Return (x, y) of the center of cell containing provided text 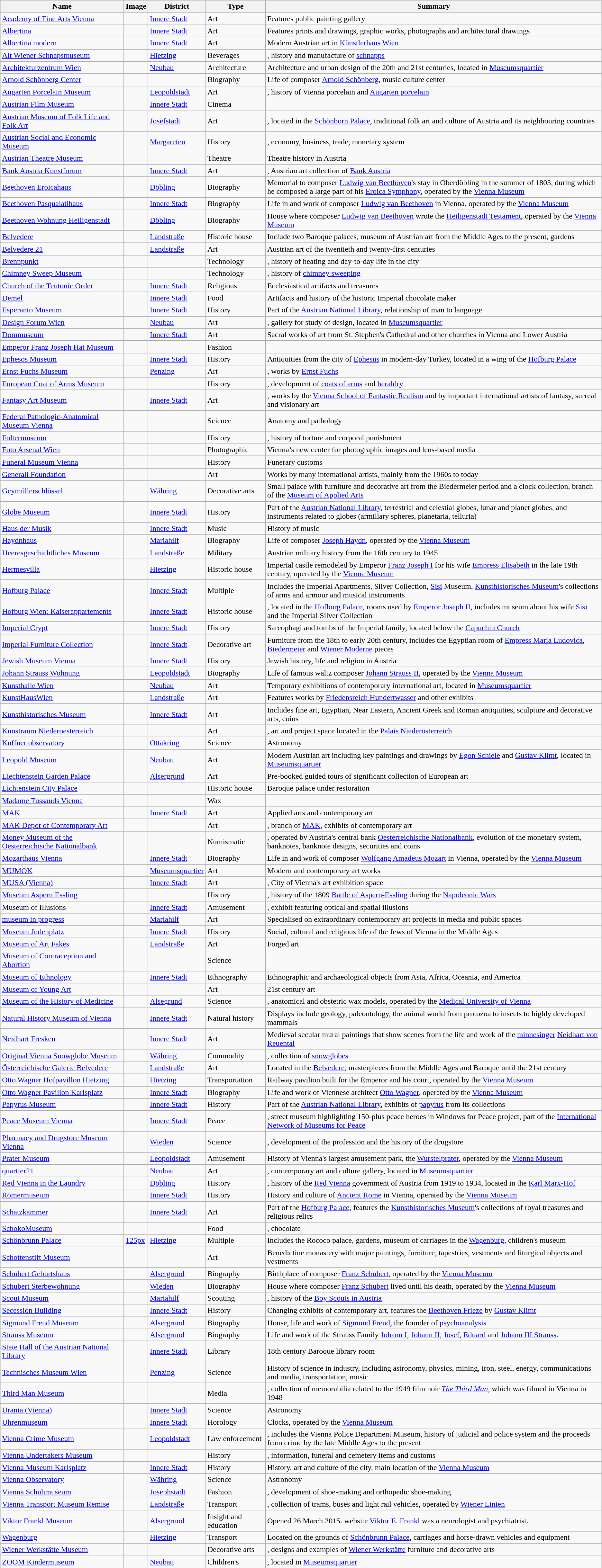
Money Museum of the Oesterreichische Nationalbank (62, 841)
, history and manufacture of schnapps (433, 55)
MUSA (Vienna) (62, 883)
Albertina modern (62, 43)
, Austrian art collection of Bank Austria (433, 171)
Imperial castle remodeled by Emperor Franz Joseph I for his wife Empress Elisabeth in the late 19th century, operated by the Vienna Museum (433, 569)
Ernst Fuchs Museum (62, 371)
Summary (433, 6)
Pre-booked guided tours of significant collection of European art (433, 776)
Austrian Film Museum (62, 104)
Haydnhaus (62, 541)
Medieval secular mural paintings that show scenes from the life and work of the minnesinger Neidhart von Reuental (433, 1039)
Otto Wagner Pavilion Karlsplatz (62, 1092)
, contemporary art and culture gallery, located in Museumsquartier (433, 1171)
State Hall of the Austrian National Library (62, 1352)
, history of heating and day-to-day life in the city (433, 261)
Lichtenstein City Palace (62, 788)
, chocolate (433, 1228)
Furniture from the 18th to early 20th century, includes the Egyptian room of Empress Maria Ludovica, Biedermeier and Wiener Moderne pieces (433, 644)
Include two Baroque palaces, museum of Austrian art from the Middle Ages to the present, gardens (433, 237)
Part of the Austrian National Library, relationship of man to language (433, 310)
Church of the Teutonic Order (62, 286)
Austrian Social and Economic Museum (62, 141)
Augarten Porcelain Museum (62, 92)
Architecture (235, 67)
Prater Museum (62, 1159)
, located in the Schönborn Palace, traditional folk art and culture of Austria and its neighbouring countries (433, 121)
Media (235, 1393)
Ottakring (177, 743)
MAK Depot of Contemporary Art (62, 825)
Foto Arsenal Wien (62, 450)
, art and project space located in the Palais Niederösterreich (433, 731)
Kunsthalle Wien (62, 685)
Includes the Imperial Apartments, Silver Collection, Sisi Museum, Kunsthistorisches Museum's collections of arms and armour and musical instruments (433, 590)
Hofburg Palace (62, 590)
Benedictine monastery with major paintings, furniture, tapestries, vestments and liturgical objects and vestments (433, 1257)
Museum of Young Art (62, 989)
Schatzkammer (62, 1212)
Theatre (235, 158)
Leopold Museum (62, 760)
, gallery for study of design, located in Museumsquartier (433, 322)
Emperor Franz Joseph Hat Museum (62, 347)
Otto Wagner Hofpavillon Hietzing (62, 1080)
, development of coats of arms and heraldry (433, 383)
museum in progress (62, 919)
Third Man Museum (62, 1393)
, history of Vienna porcelain and Augarten porcelain (433, 92)
Natural History Museum of Vienna (62, 1018)
Vienna Transport Museum Remise (62, 1504)
Academy of Fine Arts Vienna (62, 19)
KunstHausWien (62, 698)
Austrian Museum of Folk Life and Folk Art (62, 121)
History of science in industry, including astronomy, physics, mining, iron, steel, energy, communications and media, transportation, music (433, 1372)
Uhrenmuseum (62, 1422)
, works by Ernst Fuchs (433, 371)
Image (136, 6)
Sarcophagi and tombs of the Imperial family, located below the Capuchin Church (433, 628)
, history of the Boy Scouts in Austria (433, 1298)
, economy, business, trade, monetary system (433, 141)
Birthplace of composer Franz Schubert, operated by the Vienna Museum (433, 1274)
Schubert Sterbewohnung (62, 1286)
, information, funeral and cemetery items and customs (433, 1455)
Dommuseum (62, 335)
Kunstraum Niederoesterreich (62, 731)
Children's (235, 1562)
Neidhart Fresken (62, 1039)
Vienna Crime Museum (62, 1438)
Specialised on extraordinary contemporary art projects in media and public spaces (433, 919)
Josefstadt (177, 121)
Kunsthistorisches Museum (62, 714)
Name (62, 6)
Numismatic (235, 841)
Beverages (235, 55)
Baroque palace under restoration (433, 788)
MAK (62, 813)
Applied arts and contemporary art (433, 813)
Madame Tussauds Vienna (62, 801)
Geymüllerschlössel (62, 491)
Belvedere (62, 237)
Römermuseum (62, 1195)
Transportation (235, 1080)
Beethoven Pasqualatihaus (62, 204)
District (177, 6)
Esperanto Museum (62, 310)
Theatre history in Austria (433, 158)
House, life and work of Sigmund Freud, the founder of psychoanalysis (433, 1322)
Religious (235, 286)
, City of Vienna's art exhibition space (433, 883)
Vienna Museum Karlsplatz (62, 1467)
Hofburg Wien: Kaiserappartements (62, 611)
Papyrus Museum (62, 1105)
History and culture of Ancient Rome in Vienna, operated by the Vienna Museum (433, 1195)
, exhibit featuring optical and spatial illusions (433, 907)
Natural history (235, 1018)
Globe Museum (62, 512)
Ethnographic and archaeological objects from Asia, Africa, Oceania, and America (433, 977)
SchokoMuseum (62, 1228)
Modern Austrian art in Künstlerhaus Wien (433, 43)
, street museum highlighting 150-plus peace heroes in Windows for Peace project, part of the International Network of Museums for Peace (433, 1121)
Vienna’s new center for photographic images and lens-based media (433, 450)
Includes the Rococo palace, gardens, museum of carriages in the Wagenburg, children's museum (433, 1241)
Temporary exhibitions of contemporary international art, located in Museumsquartier (433, 685)
Artifacts and history of the historic Imperial chocolate maker (433, 298)
Schönbrunn Palace (62, 1241)
Mozarthaus Vienna (62, 858)
Belvedere 21 (62, 249)
Austrian military history from the 16th century to 1945 (433, 553)
Architecture and urban design of the 20th and 21st centuries, located in Museumsquartier (433, 67)
Commodity (235, 1055)
Life of composer Joseph Haydn, operated by the Vienna Museum (433, 541)
Chimney Sweep Museum (62, 273)
Peace Museum Vienna (62, 1121)
, branch of MAK, exhibits of contemporary art (433, 825)
Features works by Friedensreich Hundertwasser and other exhibits (433, 698)
Modern Austrian art including key paintings and drawings by Egon Schiele and Gustav Klimt, located in Museumsquartier (433, 760)
Liechtenstein Garden Palace (62, 776)
Life in and work of composer Ludwig van Beethoven in Vienna, operated by the Vienna Museum (433, 204)
Jewish history, life and religion in Austria (433, 661)
, history of the 1809 Battle of Aspern-Essling during the Napoleonic Wars (433, 895)
Ethnography (235, 977)
, development of shoe-making and orthopedic shoe-making (433, 1492)
European Coat of Arms Museum (62, 383)
Arnold Schönberg Center (62, 80)
Wax (235, 801)
Generali Foundation (62, 474)
Josephstadt (177, 1492)
Beethoven Wohnung Heiligenstadt (62, 220)
History of Vienna's largest amusement park, the Wurstelprater, operated by the Vienna Museum (433, 1159)
Johann Strauss Wohnung (62, 673)
125px (136, 1241)
Library (235, 1352)
Hermesvilla (62, 569)
ZOOM Kindermuseum (62, 1562)
Military (235, 553)
Strauss Museum (62, 1335)
, history of the Red Vienna government of Austria from 1919 to 1934, located in the Karl Marx-Hof (433, 1183)
Scouting (235, 1298)
, anatomical and obstetric wax models, operated by the Medical University of Vienna (433, 1001)
Pharmacy and Drugstore Museum Vienna (62, 1142)
Museum of Ethnology (62, 977)
Railway pavilion built for the Emperor and his court, operated by the Vienna Museum (433, 1080)
, works by the Vienna School of Fantastic Realism and by important international artists of fantasy, surreal and visionary art (433, 400)
Small palace with furniture and decorative art from the Biedermeier period and a clock collection, branch of the Museum of Applied Arts (433, 491)
Urania (Vienna) (62, 1410)
Cinema (235, 104)
History of music (433, 528)
Museum of the History of Medicine (62, 1001)
Viktor Frankl Museum (62, 1521)
Red Vienna in the Laundry (62, 1183)
Scout Museum (62, 1298)
Clocks, operated by the Vienna Museum (433, 1422)
, collection of memorabilia related to the 1949 film noir The Third Man, which was filmed in Vienna in 1948 (433, 1393)
Technisches Museum Wien (62, 1372)
Museum of Contraception and Abortion (62, 960)
, development of the profession and the history of the drugstore (433, 1142)
Located in the Belvedere, masterpieces from the Middle Ages and Baroque until the 21st century (433, 1068)
Wiener Werkstätte Museum (62, 1549)
Social, cultural and religious life of the Jews of Vienna in the Middle Ages (433, 932)
Located on the grounds of Schönbrunn Palace, carriages and horse-drawn vehicles and equipment (433, 1537)
Horology (235, 1422)
18th century Baroque library room (433, 1352)
Jewish Museum Vienna (62, 661)
Changing exhibits of contemporary art, features the Beethoven Frieze by Gustav Klimt (433, 1310)
Law enforcement (235, 1438)
Decorative art (235, 644)
Museum Aspern Essling (62, 895)
, designs and examples of Wiener Werkstätte furniture and decorative arts (433, 1549)
Foltermuseum (62, 438)
Heeresgeschichtliches Museum (62, 553)
21st century art (433, 989)
Brennpunkt (62, 261)
Imperial Furniture Collection (62, 644)
Museum of Illusions (62, 907)
, located in the Hofburg Palace, rooms used by Emperor Joseph II, includes museum about his wife Sisi and the Imperial Silver Collection (433, 611)
Features public painting gallery (433, 19)
Insight and education (235, 1521)
Museumsquartier (177, 871)
Funeral Museum Vienna (62, 462)
History, art and culture of the city, main location of the Vienna Museum (433, 1467)
, history of torture and corporal punishment (433, 438)
Kuffner observatory (62, 743)
Antiquities from the city of Ephesus in modern-day Turkey, located in a wing of the Hofburg Palace (433, 359)
Displays include geology, paleontology, the animal world from protozoa to insects to highly developed mammals (433, 1018)
Museum of Art Fakes (62, 944)
Sigmund Freud Museum (62, 1322)
Demel (62, 298)
Beethoven Eroicahaus (62, 187)
Haus der Musik (62, 528)
Opened 26 March 2015. website Viktor E. Frankl was a neurologist and psychiatrist. (433, 1521)
Imperial Crypt (62, 628)
Features prints and drawings, graphic works, photographs and architectural drawings (433, 31)
Life and work of Viennese architect Otto Wagner, operated by the Vienna Museum (433, 1092)
Alsegrund (177, 1001)
, history of chimney sweeping (433, 273)
Sacral works of art from St. Stephen's Cathedral and other churches in Vienna and Lower Austria (433, 335)
Part of the Hofburg Palace, features the Kunsthistorisches Museum's collections of royal treasures and religious relics (433, 1212)
Design Forum Wien (62, 322)
Wagenburg (62, 1537)
Museum Judenplatz (62, 932)
Includes fine art, Egyptian, Near Eastern, Ancient Greek and Roman antiquities, sculpture and decorative arts, coins (433, 714)
Federal Pathologic-Anatomical Museum Vienna (62, 421)
Life and work of the Strauss Family Johann I, Johann II, Josef, Eduard and Johann III Strauss. (433, 1335)
Austrian art of the twentieth and twenty-first centuries (433, 249)
Schubert Geburtshaus (62, 1274)
, located in Museumsquartier (433, 1562)
Vienna Undertakers Museum (62, 1455)
Peace (235, 1121)
Music (235, 528)
Architekturzentrum Wien (62, 67)
Works by many international artists, mainly from the 1960s to today (433, 474)
Ecclesiastical artifacts and treasures (433, 286)
Fantasy Art Museum (62, 400)
Austrian Theatre Museum (62, 158)
, collection of snowglobes (433, 1055)
Österreichische Galerie Belvedere (62, 1068)
Vienna Schuhmuseum (62, 1492)
Life in and work of composer Wolfgang Amadeus Mozart in Vienna, operated by the Vienna Museum (433, 858)
quartier21 (62, 1171)
Alt Wiener Schnapsmuseum (62, 55)
House where composer Ludwig van Beethoven wrote the Heiligenstadt Testament, operated by the Vienna Museum (433, 220)
Forged art (433, 944)
Ephesos Museum (62, 359)
Life of composer Arnold Schönberg, music culture center (433, 80)
Photographic (235, 450)
Modern and contemporary art works (433, 871)
Bank Austria Kunstforum (62, 171)
Secession Building (62, 1310)
Schottenstift Museum (62, 1257)
Part of the Austrian National Library, exhibits of papyrus from its collections (433, 1105)
Life of famous waltz composer Johann Strauss II, operated by the Vienna Museum (433, 673)
House where composer Franz Schubert lived until his death, operated by the Vienna Museum (433, 1286)
Type (235, 6)
, collection of trams, buses and light rail vehicles, operated by Wiener Linien (433, 1504)
MUMOK (62, 871)
Funerary customs (433, 462)
Albertina (62, 31)
Anatomy and pathology (433, 421)
Original Vienna Snowglobe Museum (62, 1055)
Margareten (177, 141)
Vienna Observatory (62, 1480)
